Locate the cell with the specified text and output its (X, Y) center coordinate. 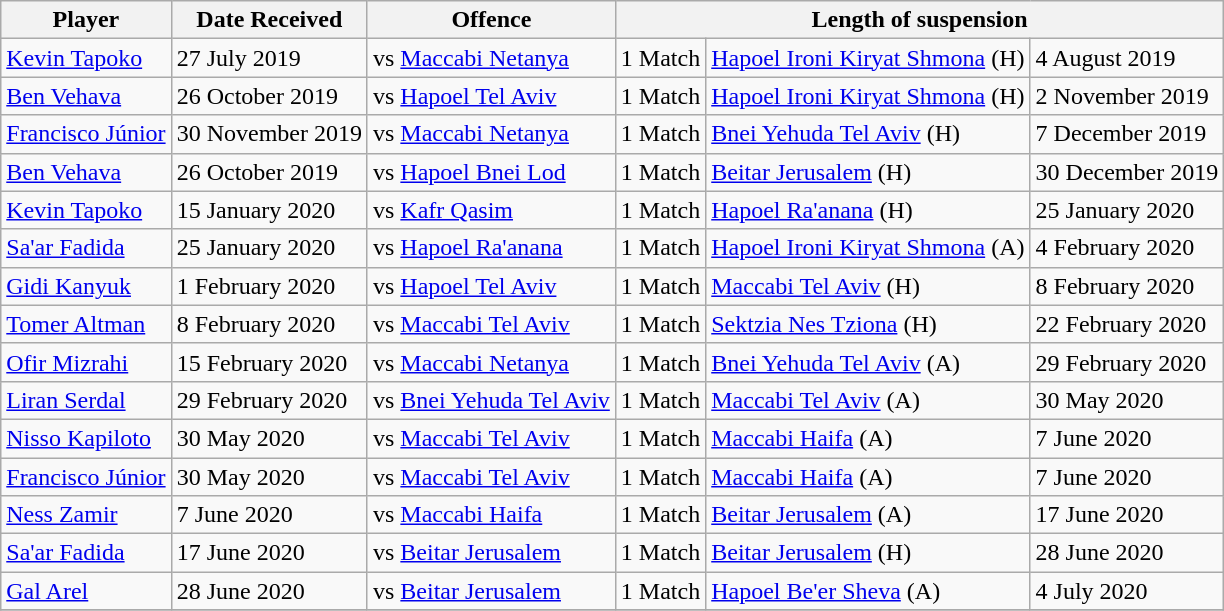
Maccabi Tel Aviv (H) (868, 286)
Bnei Yehuda Tel Aviv (H) (868, 134)
4 August 2019 (1127, 58)
Player (86, 20)
vs Hapoel Ra'anana (491, 248)
Ofir Mizrahi (86, 362)
Hapoel Be'er Sheva (A) (868, 591)
vs Hapoel Bnei Lod (491, 172)
vs Maccabi Haifa (491, 515)
vs Bnei Yehuda Tel Aviv (491, 400)
Liran Serdal (86, 400)
2 November 2019 (1127, 96)
Gidi Kanyuk (86, 286)
Maccabi Tel Aviv (A) (868, 400)
Bnei Yehuda Tel Aviv (A) (868, 362)
Length of suspension (919, 20)
Offence (491, 20)
Date Received (269, 20)
27 July 2019 (269, 58)
Beitar Jerusalem (A) (868, 515)
Hapoel Ironi Kiryat Shmona (A) (868, 248)
4 February 2020 (1127, 248)
30 November 2019 (269, 134)
Gal Arel (86, 591)
15 January 2020 (269, 210)
Hapoel Ra'anana (H) (868, 210)
Nisso Kapiloto (86, 438)
vs Kafr Qasim (491, 210)
4 July 2020 (1127, 591)
1 February 2020 (269, 286)
Ness Zamir (86, 515)
30 December 2019 (1127, 172)
Tomer Altman (86, 324)
15 February 2020 (269, 362)
7 December 2019 (1127, 134)
Sektzia Nes Tziona (H) (868, 324)
22 February 2020 (1127, 324)
